From the cell containing the given text, extract its center point as [x, y] coordinate. 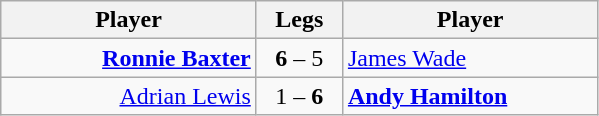
James Wade [470, 58]
1 – 6 [299, 96]
Ronnie Baxter [129, 58]
Legs [299, 20]
Andy Hamilton [470, 96]
6 – 5 [299, 58]
Adrian Lewis [129, 96]
